Return [x, y] of the center of cell containing provided text 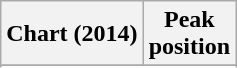
Chart (2014) [72, 34]
Peakposition [189, 34]
